Search for the cell housing the specified text and yield its (x, y) center coordinate. 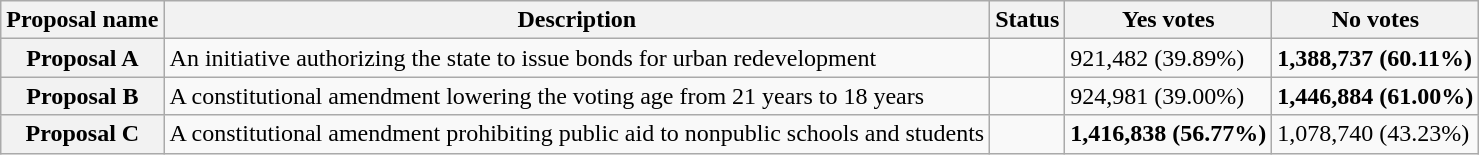
A constitutional amendment prohibiting public aid to nonpublic schools and students (577, 134)
An initiative authorizing the state to issue bonds for urban redevelopment (577, 58)
1,078,740 (43.23%) (1376, 134)
Yes votes (1168, 20)
1,416,838 (56.77%) (1168, 134)
Proposal B (82, 96)
Proposal A (82, 58)
1,388,737 (60.11%) (1376, 58)
Description (577, 20)
Proposal C (82, 134)
Proposal name (82, 20)
1,446,884 (61.00%) (1376, 96)
Status (1028, 20)
A constitutional amendment lowering the voting age from 21 years to 18 years (577, 96)
921,482 (39.89%) (1168, 58)
924,981 (39.00%) (1168, 96)
No votes (1376, 20)
